Return the [x, y] coordinate for the center point of the cell that contains the specified text.  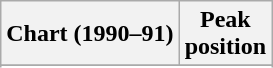
Peakposition [225, 34]
Chart (1990–91) [90, 34]
